Determine the [x, y] coordinate at the center of the cell enclosing the given text.  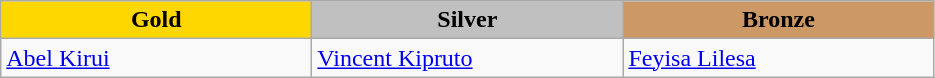
Abel Kirui [156, 58]
Bronze [778, 20]
Vincent Kipruto [468, 58]
Gold [156, 20]
Feyisa Lilesa [778, 58]
Silver [468, 20]
